Extract the (x, y) coordinate from the center of the cell holding the provided text.  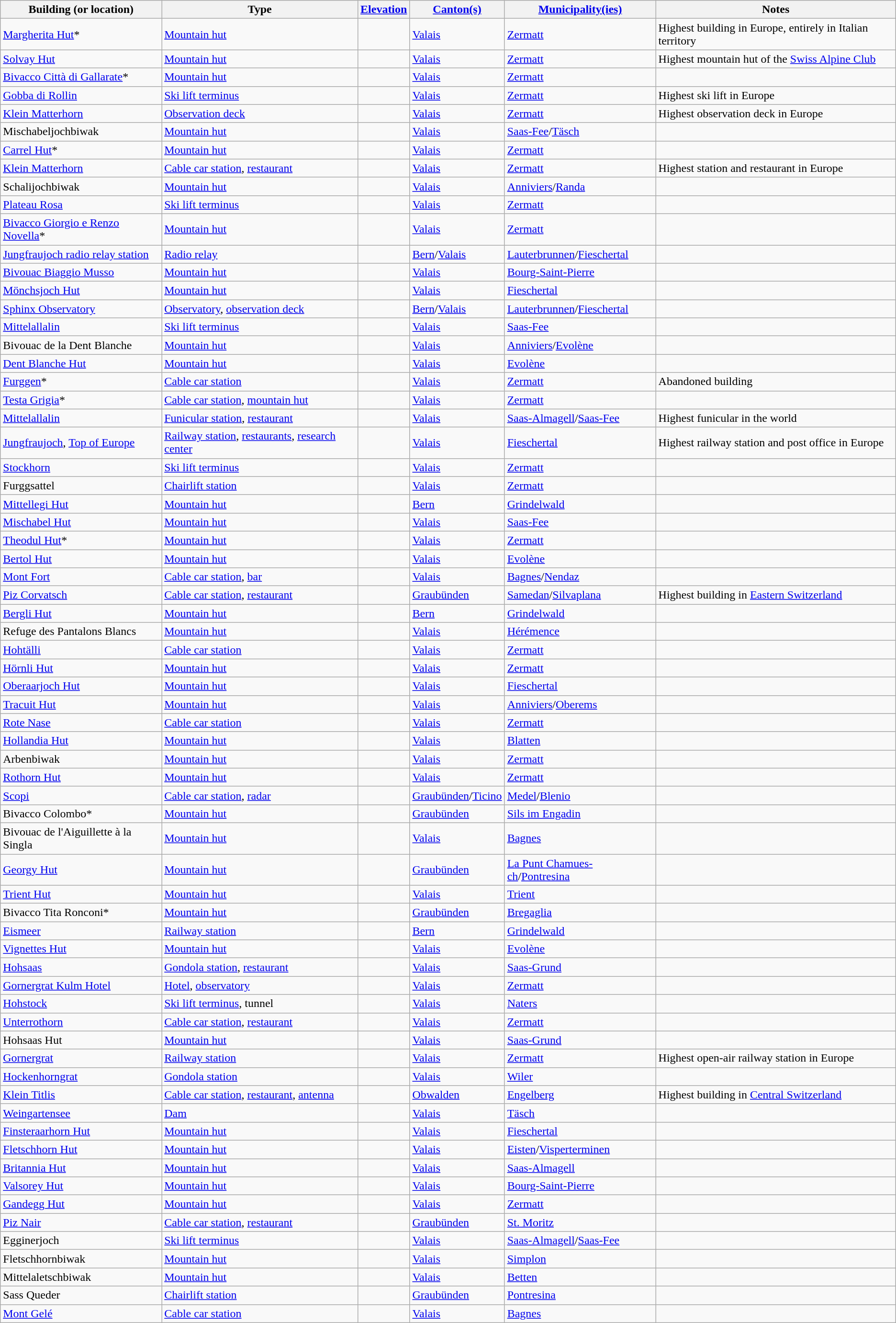
Wiler (580, 1076)
Highest ski lift in Europe (775, 95)
Building (or location) (81, 10)
Highest railway station and post office in Europe (775, 442)
Highest mountain hut of the Swiss Alpine Club (775, 59)
Cable car station, radar (260, 795)
Cable car station, bar (260, 577)
Klein Titlis (81, 1095)
Mont Fort (81, 577)
Sphinx Observatory (81, 309)
Trient Hut (81, 894)
Rote Nase (81, 723)
La Punt Chamues-ch/Pontresina (580, 870)
Furggsattel (81, 486)
Jungfraujoch radio relay station (81, 254)
Gobba di Rollin (81, 95)
Anniviers/Randa (580, 186)
Radio relay (260, 254)
Municipality(ies) (580, 10)
Oberaarjoch Hut (81, 686)
Mischabel Hut (81, 522)
Anniviers/Evolène (580, 345)
Fletschhornbiwak (81, 1259)
Highest observation deck in Europe (775, 113)
Mittelaletschbiwak (81, 1277)
Gornergrat Kulm Hotel (81, 985)
Simplon (580, 1259)
Bivouac Biaggio Musso (81, 272)
Samedan/Silvaplana (580, 595)
Betten (580, 1277)
Hollandia Hut (81, 741)
Gondola station (260, 1076)
Refuge des Pantalons Blancs (81, 632)
Medel/Blenio (580, 795)
Dent Blanche Hut (81, 363)
Hockenhorngrat (81, 1076)
Railway station, restaurants, research center (260, 442)
Hérémence (580, 632)
Highest open-air railway station in Europe (775, 1058)
Naters (580, 1004)
St. Moritz (580, 1222)
Valsorey Hut (81, 1186)
Stockhorn (81, 467)
Bivacco Giorgio e Renzo Novella* (81, 229)
Bivacco Colombo* (81, 814)
Cable car station, restaurant, antenna (260, 1095)
Hörnli Hut (81, 668)
Furggen* (81, 382)
Hohtälli (81, 650)
Weingartensee (81, 1113)
Eisten/Visperterminen (580, 1149)
Mönchsjoch Hut (81, 291)
Highest building in Eastern Switzerland (775, 595)
Margherita Hut* (81, 34)
Type (260, 10)
Unterrothorn (81, 1022)
Saas-Almagell (580, 1168)
Hotel, observatory (260, 985)
Eismeer (81, 931)
Cable car station, mountain hut (260, 400)
Bivouac de la Dent Blanche (81, 345)
Finsteraarhorn Hut (81, 1131)
Elevation (384, 10)
Bertol Hut (81, 559)
Rothorn Hut (81, 777)
Hohsaas Hut (81, 1040)
Hohsaas (81, 967)
Schalijochbiwak (81, 186)
Sils im Engadin (580, 814)
Täsch (580, 1113)
Bergli Hut (81, 613)
Georgy Hut (81, 870)
Sass Queder (81, 1295)
Hohstock (81, 1004)
Gornergrat (81, 1058)
Engelberg (580, 1095)
Funicular station, restaurant (260, 418)
Pontresina (580, 1295)
Britannia Hut (81, 1168)
Testa Grigia* (81, 400)
Canton(s) (457, 10)
Highest building in Central Switzerland (775, 1095)
Mittellegi Hut (81, 504)
Ski lift terminus, tunnel (260, 1004)
Tracuit Hut (81, 704)
Bregaglia (580, 913)
Graubünden/Ticino (457, 795)
Carrel Hut* (81, 150)
Plateau Rosa (81, 204)
Gondola station, restaurant (260, 967)
Piz Corvatsch (81, 595)
Bivouac de l'Aiguillette à la Singla (81, 838)
Mont Gelé (81, 1313)
Jungfraujoch, Top of Europe (81, 442)
Anniviers/Oberems (580, 704)
Notes (775, 10)
Arbenbiwak (81, 759)
Bivacco Città di Gallarate* (81, 77)
Gandegg Hut (81, 1204)
Fletschhorn Hut (81, 1149)
Saas-Fee/Täsch (580, 132)
Solvay Hut (81, 59)
Piz Nair (81, 1222)
Abandoned building (775, 382)
Blatten (580, 741)
Bagnes/Nendaz (580, 577)
Observation deck (260, 113)
Vignettes Hut (81, 949)
Obwalden (457, 1095)
Highest building in Europe, entirely in Italian territory (775, 34)
Observatory, observation deck (260, 309)
Mischabeljochbiwak (81, 132)
Egginerjoch (81, 1241)
Scopi (81, 795)
Highest station and restaurant in Europe (775, 168)
Highest funicular in the world (775, 418)
Dam (260, 1113)
Bivacco Tita Ronconi* (81, 913)
Trient (580, 894)
Theodul Hut* (81, 540)
